Extract the [x, y] coordinate from the center of the cell holding the provided text.  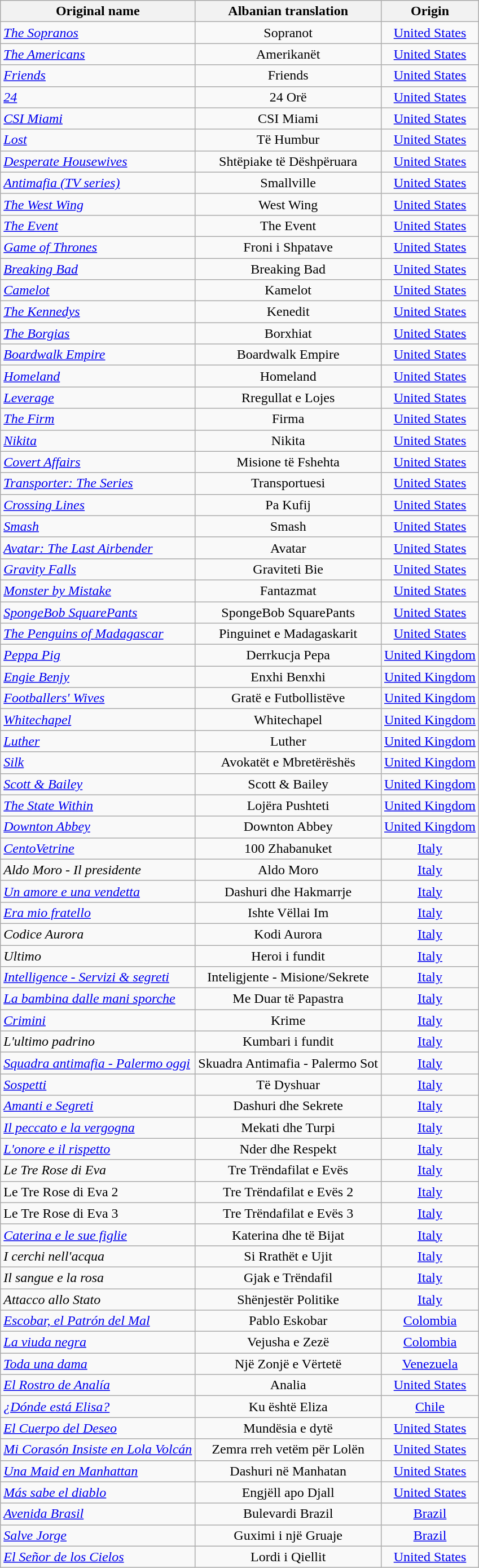
Dashuri dhe Hakmarrje [288, 891]
La bambina dalle mani sporche [98, 999]
Tre Trëndafilat e Evës [288, 1170]
Sospetti [98, 1085]
Transportuesi [288, 483]
Dashuri dhe Sekrete [288, 1106]
Covert Affairs [98, 462]
Monster by Mistake [98, 591]
Engie Benjy [98, 677]
Il peccato e la vergogna [98, 1127]
Avatar: The Last Airbender [98, 548]
Le Tre Rose di Eva 3 [98, 1213]
West Wing [288, 204]
Dashuri në Manhatan [288, 1471]
Footballers' Wives [98, 698]
Transporter: The Series [98, 483]
Il sangue e la rosa [98, 1278]
Lost [98, 140]
Firma [288, 419]
Nder dhe Respekt [288, 1149]
El Cuerpo del Deseo [98, 1428]
Misione të Fshehta [288, 462]
Tre Trëndafilat e Evës 3 [288, 1213]
The Sopranos [98, 33]
24 [98, 97]
Pa Kufij [288, 505]
Rregullat e Lojes [288, 398]
L'onore e il rispetto [98, 1149]
Avenida Brasil [98, 1514]
Caterina e le sue figlie [98, 1235]
Aldo Moro - Il presidente [98, 870]
Ishte Vëllai Im [288, 913]
Amerikanët [288, 54]
Krime [288, 1020]
Gratë e Futbollistëve [288, 698]
Ultimo [98, 956]
Mekati dhe Turpi [288, 1127]
24 Orë [288, 97]
Engjëll apo Djall [288, 1492]
Game of Thrones [98, 247]
Salve Jorge [98, 1535]
El Señor de los Cielos [98, 1557]
Derrkucja Pepa [288, 655]
The Penguins of Madagascar [98, 634]
Pablo Eskobar [288, 1321]
Shtëpiake të Dëshpëruara [288, 161]
Aldo Moro [288, 870]
Enxhi Benxhi [288, 677]
Una Maid en Manhattan [98, 1471]
Guximi i një Gruaje [288, 1535]
Avokatët e Mbretërëshës [288, 763]
Venezuela [430, 1364]
L'ultimo padrino [98, 1042]
The Borgias [98, 333]
Squadra antimafia - Palermo oggi [98, 1063]
Fantazmat [288, 591]
Albanian translation [288, 11]
Inteligjente - Misione/Sekrete [288, 977]
Lojëra Pushteti [288, 805]
Crossing Lines [98, 505]
The State Within [98, 805]
Crimini [98, 1020]
Camelot [98, 290]
I cerchi nell'acqua [98, 1256]
Borxhiat [288, 333]
Avatar [288, 548]
Codice Aurora [98, 934]
Intelligence - Servizi & segreti [98, 977]
El Rostro de Analía [98, 1385]
Froni i Shpatave [288, 247]
Sopranot [288, 33]
Skuadra Antimafia - Palermo Sot [288, 1063]
Zemra rreh vetëm për Lolën [288, 1450]
Attacco allo Stato [98, 1299]
Të Dyshuar [288, 1085]
Escobar, el Patrón del Mal [98, 1321]
Toda una dama [98, 1364]
Chile [430, 1407]
Heroi i fundit [288, 956]
CentoVetrine [98, 848]
Era mio fratello [98, 913]
The Kennedys [98, 312]
Si Rrathët e Ujit [288, 1256]
¿Dónde está Elisa? [98, 1407]
Peppa Pig [98, 655]
La viuda negra [98, 1342]
Mundësia e dytë [288, 1428]
The Americans [98, 54]
Amanti e Segreti [98, 1106]
The West Wing [98, 204]
Analia [288, 1385]
Un amore e una vendetta [98, 891]
Katerina dhe të Bijat [288, 1235]
Más sabe el diablo [98, 1492]
Ku është Eliza [288, 1407]
Gravity Falls [98, 569]
Bulevardi Brazil [288, 1514]
Kumbari i fundit [288, 1042]
Desperate Housewives [98, 161]
Graviteti Bie [288, 569]
Silk [98, 763]
Original name [98, 11]
Leverage [98, 398]
Kamelot [288, 290]
Një Zonjë e Vërtetë [288, 1364]
Antimafia (TV series) [98, 183]
Të Humbur [288, 140]
Le Tre Rose di Eva [98, 1170]
Pinguinet e Madagaskarit [288, 634]
Mi Corasón Insiste en Lola Volcán [98, 1450]
Kodi Aurora [288, 934]
The Firm [98, 419]
Lordi i Qiellit [288, 1557]
Origin [430, 11]
Le Tre Rose di Eva 2 [98, 1192]
Gjak e Trëndafil [288, 1278]
Vejusha e Zezë [288, 1342]
Kenedit [288, 312]
Smallville [288, 183]
Tre Trëndafilat e Evës 2 [288, 1192]
100 Zhabanuket [288, 848]
Shënjestër Politike [288, 1299]
Me Duar të Papastra [288, 999]
